Identify which cell holds the provided text, then report its (x, y) central coordinate. 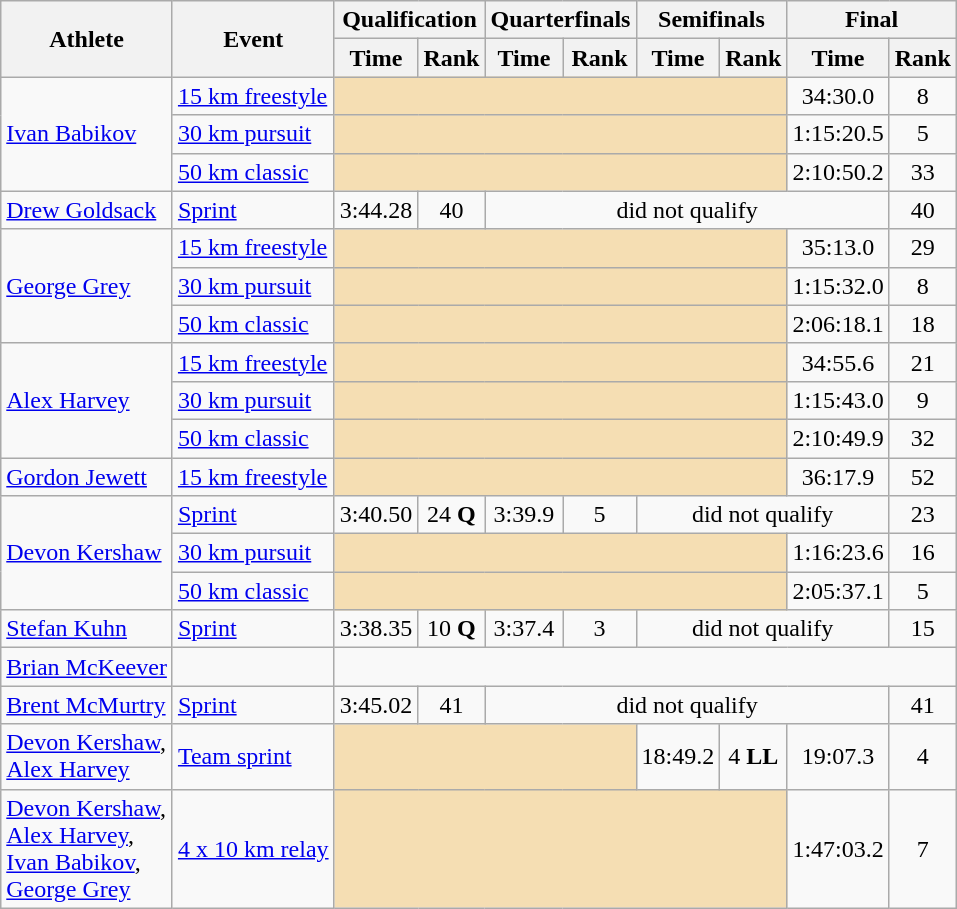
1:15:20.5 (838, 134)
18 (922, 324)
Athlete (87, 39)
4 LL (754, 756)
32 (922, 438)
29 (922, 248)
Drew Goldsack (87, 210)
Team sprint (253, 756)
52 (922, 477)
4 x 10 km relay (253, 848)
Qualification (410, 20)
24 Q (452, 515)
3:40.50 (376, 515)
Stefan Kuhn (87, 629)
Event (253, 39)
3:45.02 (376, 705)
19:07.3 (838, 756)
16 (922, 553)
1:15:43.0 (838, 400)
George Grey (87, 286)
18:49.2 (678, 756)
7 (922, 848)
Alex Harvey (87, 400)
Devon Kershaw (87, 553)
23 (922, 515)
3 (600, 629)
2:05:37.1 (838, 591)
15 (922, 629)
Final (872, 20)
1:16:23.6 (838, 553)
34:55.6 (838, 362)
1:47:03.2 (838, 848)
Ivan Babikov (87, 134)
3:39.9 (524, 515)
1:15:32.0 (838, 286)
10 Q (452, 629)
9 (922, 400)
Gordon Jewett (87, 477)
3:37.4 (524, 629)
4 (922, 756)
3:38.35 (376, 629)
Quarterfinals (560, 20)
3:44.28 (376, 210)
2:06:18.1 (838, 324)
35:13.0 (838, 248)
34:30.0 (838, 96)
33 (922, 172)
Devon Kershaw, Alex Harvey (87, 756)
Brent McMurtry (87, 705)
2:10:50.2 (838, 172)
21 (922, 362)
2:10:49.9 (838, 438)
Devon Kershaw, Alex Harvey, Ivan Babikov, George Grey (87, 848)
36:17.9 (838, 477)
Brian McKeever (87, 667)
Semifinals (712, 20)
